Identify which cell holds the provided text, then report its [x, y] central coordinate. 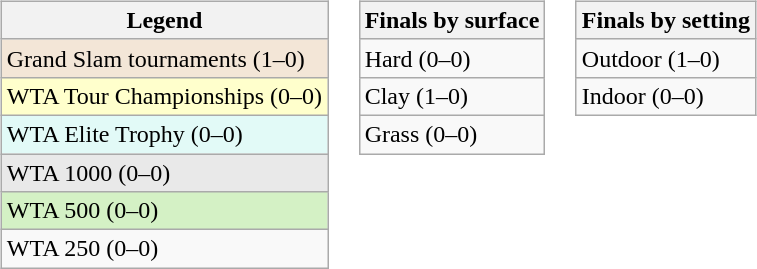
WTA 250 (0–0) [164, 249]
WTA Tour Championships (0–0) [164, 96]
WTA 500 (0–0) [164, 211]
Indoor (0–0) [666, 96]
WTA Elite Trophy (0–0) [164, 134]
Legend [164, 20]
Outdoor (1–0) [666, 58]
Finals by setting [666, 20]
Hard (0–0) [452, 58]
Clay (1–0) [452, 96]
Grass (0–0) [452, 134]
WTA 1000 (0–0) [164, 173]
Grand Slam tournaments (1–0) [164, 58]
Finals by surface [452, 20]
